From the cell containing the given text, extract its center point as (X, Y) coordinate. 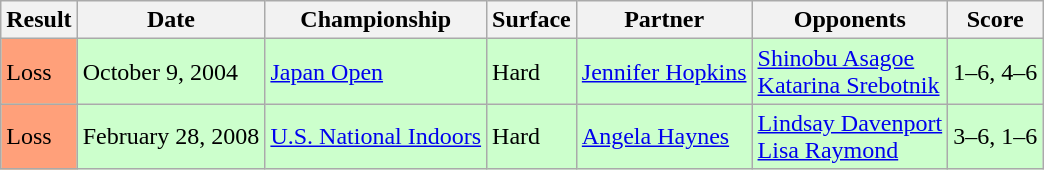
Opponents (850, 20)
Lindsay Davenport Lisa Raymond (850, 136)
February 28, 2008 (171, 136)
Result (39, 20)
Jennifer Hopkins (664, 72)
Score (996, 20)
October 9, 2004 (171, 72)
Japan Open (376, 72)
Partner (664, 20)
U.S. National Indoors (376, 136)
Shinobu Asagoe Katarina Srebotnik (850, 72)
1–6, 4–6 (996, 72)
3–6, 1–6 (996, 136)
Angela Haynes (664, 136)
Date (171, 20)
Surface (532, 20)
Championship (376, 20)
